Locate the cell with the specified text and output its (x, y) center coordinate. 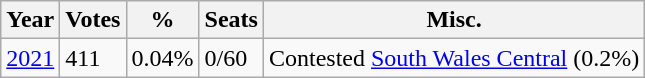
411 (93, 58)
Misc. (454, 20)
% (162, 20)
2021 (30, 58)
Contested South Wales Central (0.2%) (454, 58)
0/60 (231, 58)
0.04% (162, 58)
Votes (93, 20)
Year (30, 20)
Seats (231, 20)
